Detect which cell encompasses the target text, then output its [X, Y] center coordinate. 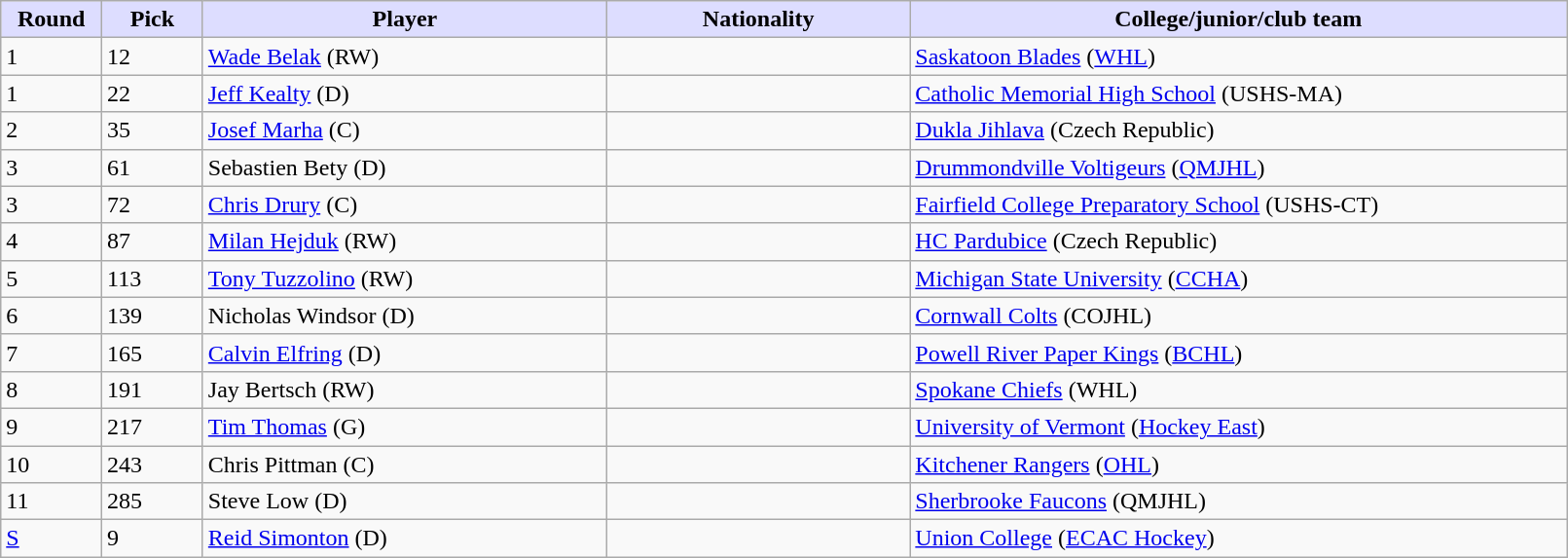
Chris Drury (C) [405, 205]
Nationality [757, 19]
12 [153, 56]
Josef Marha (C) [405, 130]
Sherbrooke Faucons (QMJHL) [1238, 502]
Sebastien Bety (D) [405, 167]
113 [153, 279]
Michigan State University (CCHA) [1238, 279]
Wade Belak (RW) [405, 56]
4 [52, 242]
Milan Hejduk (RW) [405, 242]
8 [52, 390]
Drummondville Voltigeurs (QMJHL) [1238, 167]
Cornwall Colts (COJHL) [1238, 316]
Calvin Elfring (D) [405, 353]
285 [153, 502]
Steve Low (D) [405, 502]
Catholic Memorial High School (USHS-MA) [1238, 93]
217 [153, 427]
6 [52, 316]
Reid Simonton (D) [405, 539]
Powell River Paper Kings (BCHL) [1238, 353]
139 [153, 316]
5 [52, 279]
Pick [153, 19]
87 [153, 242]
7 [52, 353]
10 [52, 465]
Player [405, 19]
Kitchener Rangers (OHL) [1238, 465]
22 [153, 93]
Saskatoon Blades (WHL) [1238, 56]
Fairfield College Preparatory School (USHS-CT) [1238, 205]
Dukla Jihlava (Czech Republic) [1238, 130]
2 [52, 130]
S [52, 539]
University of Vermont (Hockey East) [1238, 427]
Nicholas Windsor (D) [405, 316]
61 [153, 167]
Union College (ECAC Hockey) [1238, 539]
Spokane Chiefs (WHL) [1238, 390]
Tim Thomas (G) [405, 427]
Jeff Kealty (D) [405, 93]
HC Pardubice (Czech Republic) [1238, 242]
College/junior/club team [1238, 19]
72 [153, 205]
191 [153, 390]
243 [153, 465]
165 [153, 353]
Jay Bertsch (RW) [405, 390]
Round [52, 19]
Chris Pittman (C) [405, 465]
11 [52, 502]
Tony Tuzzolino (RW) [405, 279]
35 [153, 130]
